Identify which cell holds the provided text, then report its [X, Y] central coordinate. 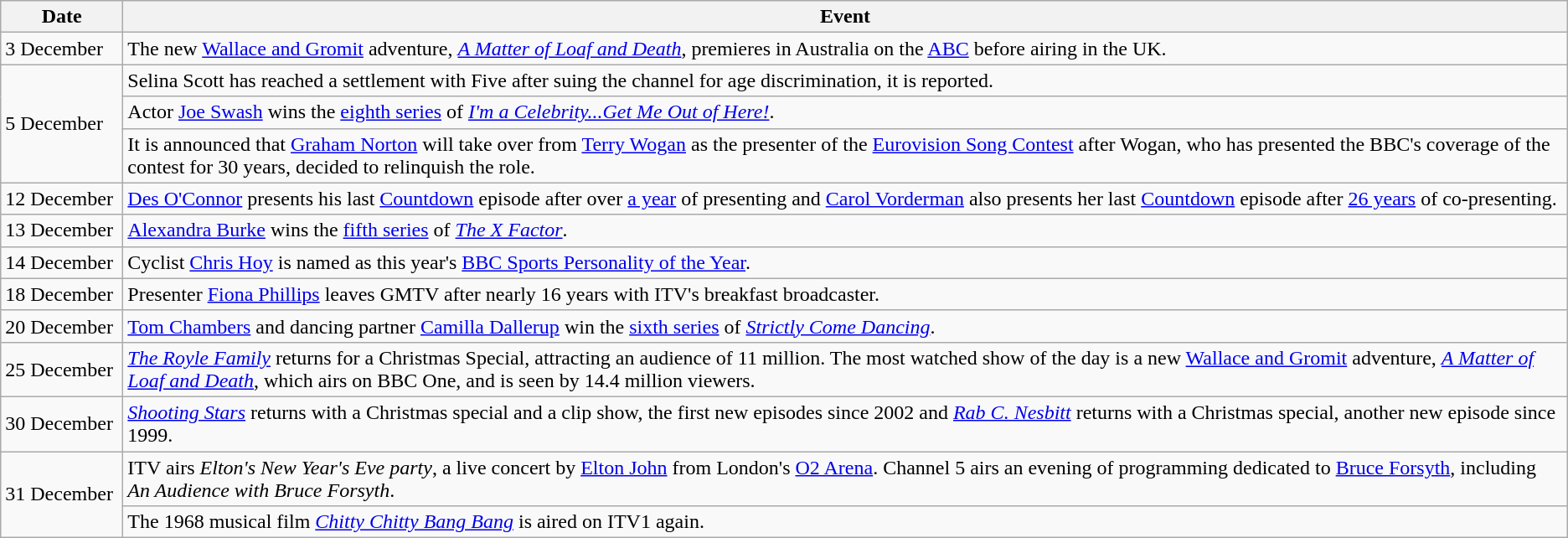
Event [845, 17]
Actor Joe Swash wins the eighth series of I'm a Celebrity...Get Me Out of Here!. [845, 112]
31 December [62, 494]
20 December [62, 326]
The 1968 musical film Chitty Chitty Bang Bang is aired on ITV1 again. [845, 522]
Tom Chambers and dancing partner Camilla Dallerup win the sixth series of Strictly Come Dancing. [845, 326]
Cyclist Chris Hoy is named as this year's BBC Sports Personality of the Year. [845, 262]
25 December [62, 369]
Date [62, 17]
14 December [62, 262]
5 December [62, 124]
The new Wallace and Gromit adventure, A Matter of Loaf and Death, premieres in Australia on the ABC before airing in the UK. [845, 49]
13 December [62, 230]
12 December [62, 199]
30 December [62, 424]
Alexandra Burke wins the fifth series of The X Factor. [845, 230]
18 December [62, 294]
Selina Scott has reached a settlement with Five after suing the channel for age discrimination, it is reported. [845, 80]
3 December [62, 49]
Presenter Fiona Phillips leaves GMTV after nearly 16 years with ITV's breakfast broadcaster. [845, 294]
